Locate the cell with the specified text and output its (x, y) center coordinate. 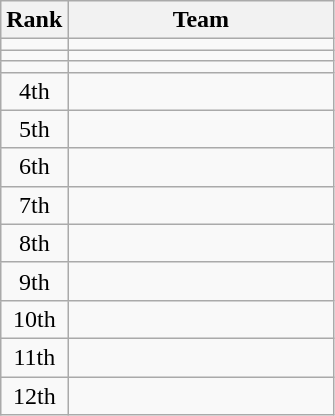
8th (34, 243)
4th (34, 91)
6th (34, 167)
10th (34, 319)
5th (34, 129)
7th (34, 205)
9th (34, 281)
11th (34, 357)
12th (34, 395)
Rank (34, 20)
Team (201, 20)
